Locate the cell with the specified text and output its (x, y) center coordinate. 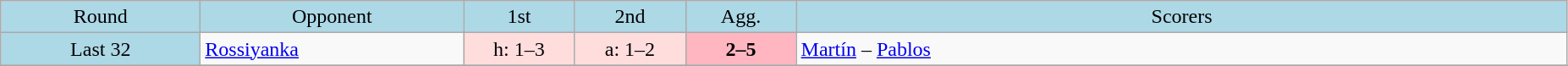
Scorers (1181, 17)
h: 1–3 (520, 49)
a: 1–2 (630, 49)
Rossiyanka (332, 49)
Agg. (741, 17)
2nd (630, 17)
Round (101, 17)
Martín – Pablos (1181, 49)
1st (520, 17)
Last 32 (101, 49)
Opponent (332, 17)
2–5 (741, 49)
